Find where the given text appears and provide that cell's center as [X, Y] coordinate. 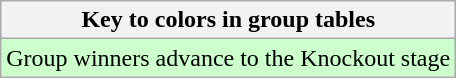
Group winners advance to the Knockout stage [228, 58]
Key to colors in group tables [228, 20]
